Capture the cell that displays the provided text and extract its (X, Y) central coordinate. 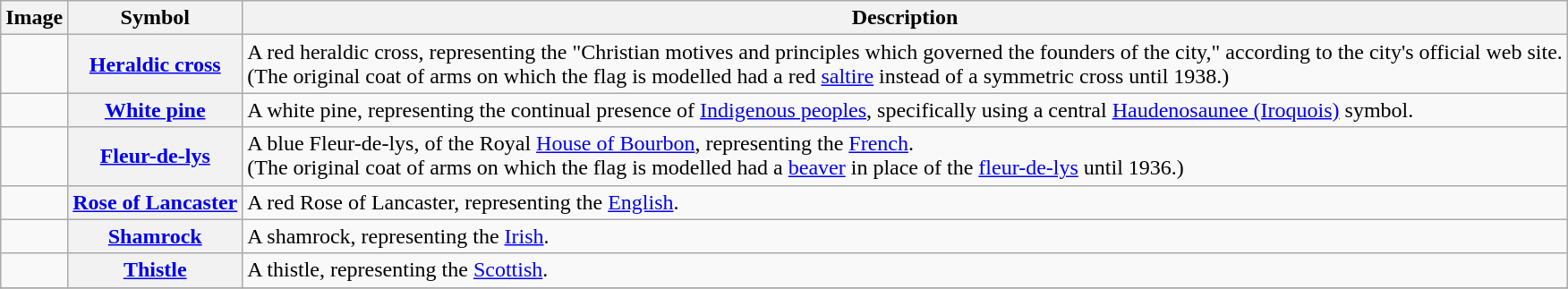
A red Rose of Lancaster, representing the English. (906, 202)
A thistle, representing the Scottish. (906, 270)
White pine (156, 110)
Symbol (156, 18)
A white pine, representing the continual presence of Indigenous peoples, specifically using a central Haudenosaunee (Iroquois) symbol. (906, 110)
Fleur-de-lys (156, 156)
Rose of Lancaster (156, 202)
Description (906, 18)
Image (34, 18)
Heraldic cross (156, 64)
A shamrock, representing the Irish. (906, 236)
Shamrock (156, 236)
Thistle (156, 270)
